Scan for the cell matching the given text and deliver its [x, y] coordinate at center. 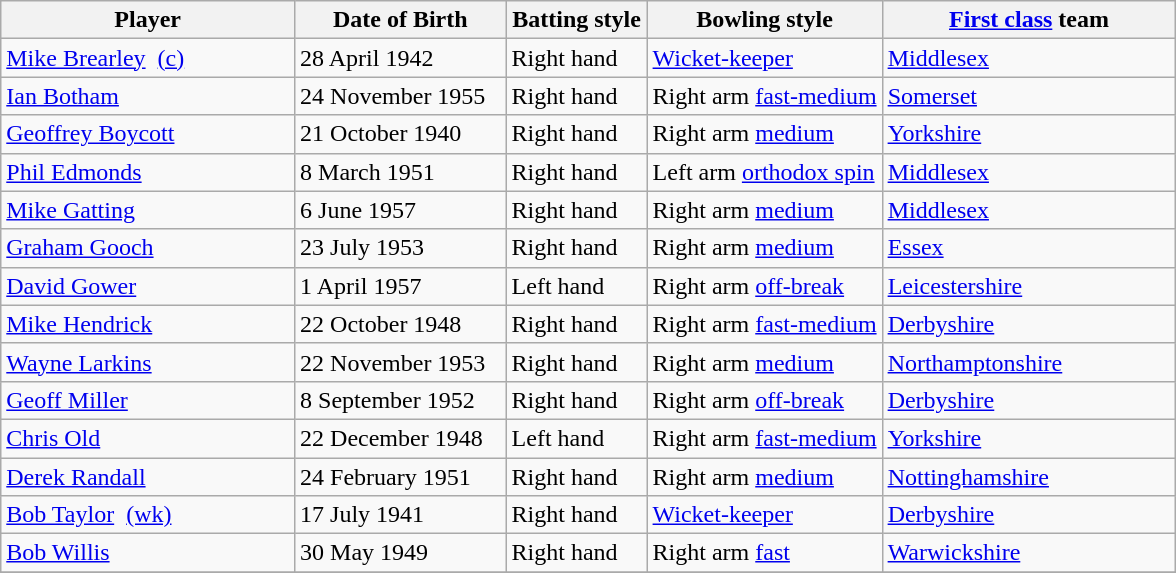
30 May 1949 [401, 553]
6 June 1957 [401, 210]
Left arm orthodox spin [764, 172]
Mike Brearley (c) [148, 58]
Derek Randall [148, 477]
24 February 1951 [401, 477]
22 October 1948 [401, 324]
Date of Birth [401, 20]
Geoff Miller [148, 400]
8 September 1952 [401, 400]
Geoffrey Boycott [148, 134]
Bob Taylor (wk) [148, 515]
Graham Gooch [148, 248]
17 July 1941 [401, 515]
Bob Willis [148, 553]
Mike Gatting [148, 210]
1 April 1957 [401, 286]
24 November 1955 [401, 96]
Player [148, 20]
Essex [1029, 248]
Chris Old [148, 438]
28 April 1942 [401, 58]
Northamptonshire [1029, 362]
Wayne Larkins [148, 362]
Phil Edmonds [148, 172]
21 October 1940 [401, 134]
Right arm fast [764, 553]
Leicestershire [1029, 286]
David Gower [148, 286]
Nottinghamshire [1029, 477]
Mike Hendrick [148, 324]
8 March 1951 [401, 172]
Warwickshire [1029, 553]
Ian Botham [148, 96]
22 November 1953 [401, 362]
Bowling style [764, 20]
Batting style [576, 20]
23 July 1953 [401, 248]
22 December 1948 [401, 438]
Somerset [1029, 96]
First class team [1029, 20]
